Provide the (X, Y) coordinate of the cell's center where the given text is located.  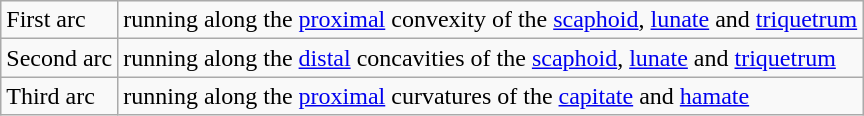
running along the proximal curvatures of the capitate and hamate (490, 96)
Third arc (60, 96)
Second arc (60, 58)
running along the proximal convexity of the scaphoid, lunate and triquetrum (490, 20)
First arc (60, 20)
running along the distal concavities of the scaphoid, lunate and triquetrum (490, 58)
